Provide the [x, y] coordinate of the cell's center where the given text is located.  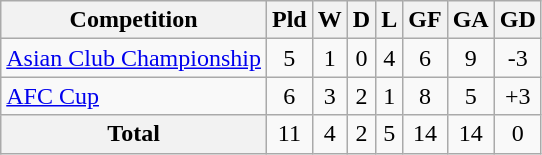
Competition [134, 20]
GF [425, 20]
D [361, 20]
+3 [518, 96]
Asian Club Championship [134, 58]
GA [470, 20]
W [330, 20]
-3 [518, 58]
8 [425, 96]
L [390, 20]
Total [134, 134]
11 [289, 134]
Pld [289, 20]
GD [518, 20]
3 [330, 96]
9 [470, 58]
AFC Cup [134, 96]
